Provide the (x, y) coordinate of the cell's center where the given text is located.  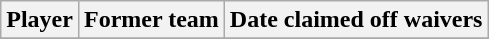
Player (40, 20)
Former team (151, 20)
Date claimed off waivers (356, 20)
